Find where the given text appears and provide that cell's center as [x, y] coordinate. 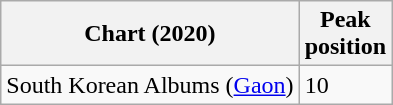
Chart (2020) [150, 34]
10 [345, 85]
Peakposition [345, 34]
South Korean Albums (Gaon) [150, 85]
